Return the [X, Y] coordinate for the center point of the cell that contains the specified text.  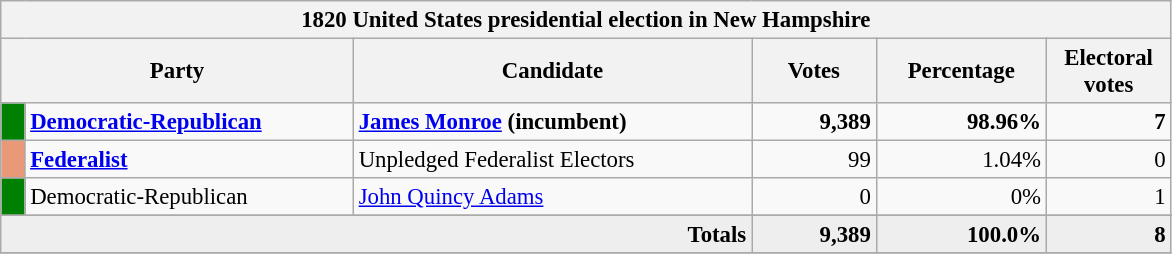
1 [1108, 197]
1820 United States presidential election in New Hampshire [586, 20]
Totals [376, 235]
1.04% [961, 160]
Federalist [189, 160]
99 [814, 160]
Electoral votes [1108, 72]
7 [1108, 122]
100.0% [961, 235]
Party [178, 72]
John Quincy Adams [552, 197]
98.96% [961, 122]
Percentage [961, 72]
8 [1108, 235]
James Monroe (incumbent) [552, 122]
0% [961, 197]
Candidate [552, 72]
Unpledged Federalist Electors [552, 160]
Votes [814, 72]
